From the cell containing the given text, extract its center point as [X, Y] coordinate. 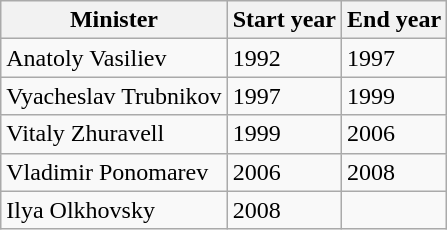
Vladimir Ponomarev [114, 172]
End year [394, 20]
Anatoly Vasiliev [114, 58]
Ilya Olkhovsky [114, 210]
1992 [284, 58]
Minister [114, 20]
Vitaly Zhuravell [114, 134]
Vyacheslav Trubnikov [114, 96]
Start year [284, 20]
